From the cell containing the given text, extract its center point as (x, y) coordinate. 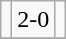
2-0 (34, 20)
